Determine the [X, Y] coordinate at the center of the cell enclosing the given text.  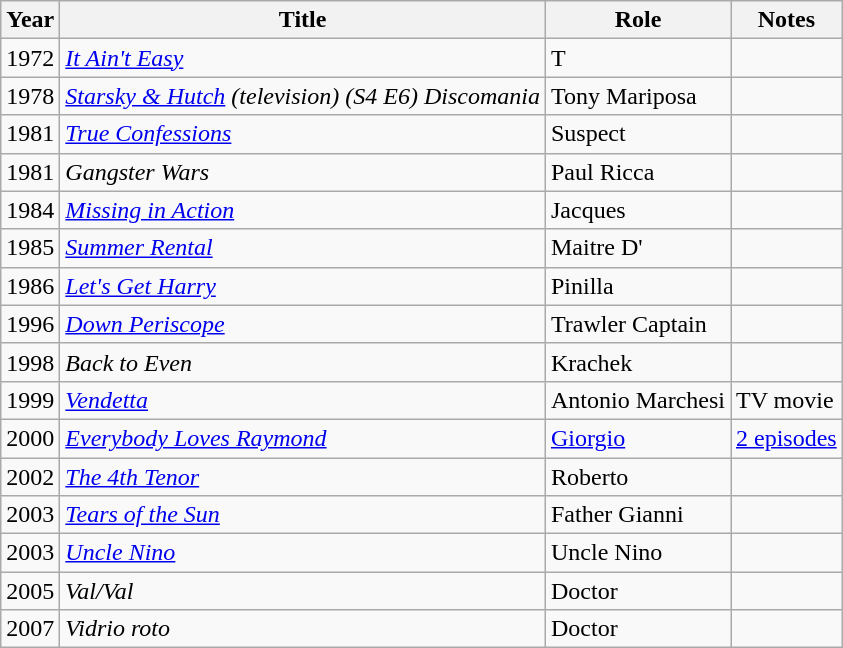
1984 [30, 210]
True Confessions [303, 134]
Notes [786, 20]
2 episodes [786, 438]
Everybody Loves Raymond [303, 438]
1986 [30, 286]
1999 [30, 400]
1998 [30, 362]
The 4th Tenor [303, 477]
Suspect [638, 134]
It Ain't Easy [303, 58]
2002 [30, 477]
Father Gianni [638, 515]
Role [638, 20]
Krachek [638, 362]
Title [303, 20]
Antonio Marchesi [638, 400]
Paul Ricca [638, 172]
Tears of the Sun [303, 515]
2007 [30, 629]
Summer Rental [303, 248]
Maitre D' [638, 248]
Vendetta [303, 400]
2000 [30, 438]
Val/Val [303, 591]
Roberto [638, 477]
1996 [30, 324]
Giorgio [638, 438]
Vidrio roto [303, 629]
2005 [30, 591]
TV movie [786, 400]
Tony Mariposa [638, 96]
Trawler Captain [638, 324]
1972 [30, 58]
Year [30, 20]
1985 [30, 248]
1978 [30, 96]
Let's Get Harry [303, 286]
T [638, 58]
Starsky & Hutch (television) (S4 E6) Discomania [303, 96]
Down Periscope [303, 324]
Gangster Wars [303, 172]
Jacques [638, 210]
Missing in Action [303, 210]
Pinilla [638, 286]
Back to Even [303, 362]
